Search for the cell housing the specified text and yield its (x, y) center coordinate. 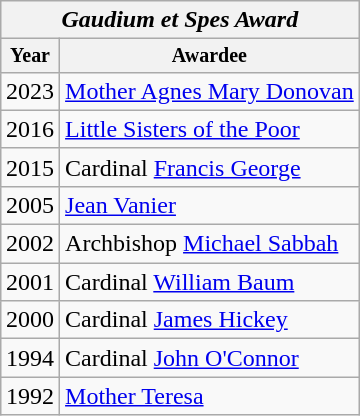
Little Sisters of the Poor (210, 129)
Gaudium et Spes Award (180, 20)
Cardinal Francis George (210, 167)
Cardinal John O'Connor (210, 358)
Year (30, 56)
Mother Teresa (210, 396)
2023 (30, 91)
2000 (30, 320)
Awardee (210, 56)
Cardinal James Hickey (210, 320)
1994 (30, 358)
Jean Vanier (210, 205)
Cardinal William Baum (210, 282)
Mother Agnes Mary Donovan (210, 91)
2005 (30, 205)
1992 (30, 396)
2015 (30, 167)
Archbishop Michael Sabbah (210, 244)
2002 (30, 244)
2001 (30, 282)
2016 (30, 129)
